Return [X, Y] of the center of cell containing provided text 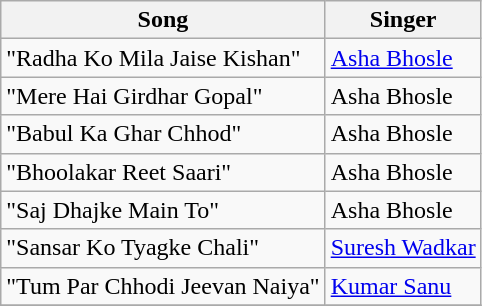
Song [163, 20]
"Saj Dhajke Main To" [163, 210]
"Mere Hai Girdhar Gopal" [163, 96]
"Tum Par Chhodi Jeevan Naiya" [163, 286]
Kumar Sanu [403, 286]
"Babul Ka Ghar Chhod" [163, 134]
"Sansar Ko Tyagke Chali" [163, 248]
Suresh Wadkar [403, 248]
"Bhoolakar Reet Saari" [163, 172]
Singer [403, 20]
"Radha Ko Mila Jaise Kishan" [163, 58]
